Pinpoint the cell where the given text exists, returning its (X, Y) midpoint coordinate. 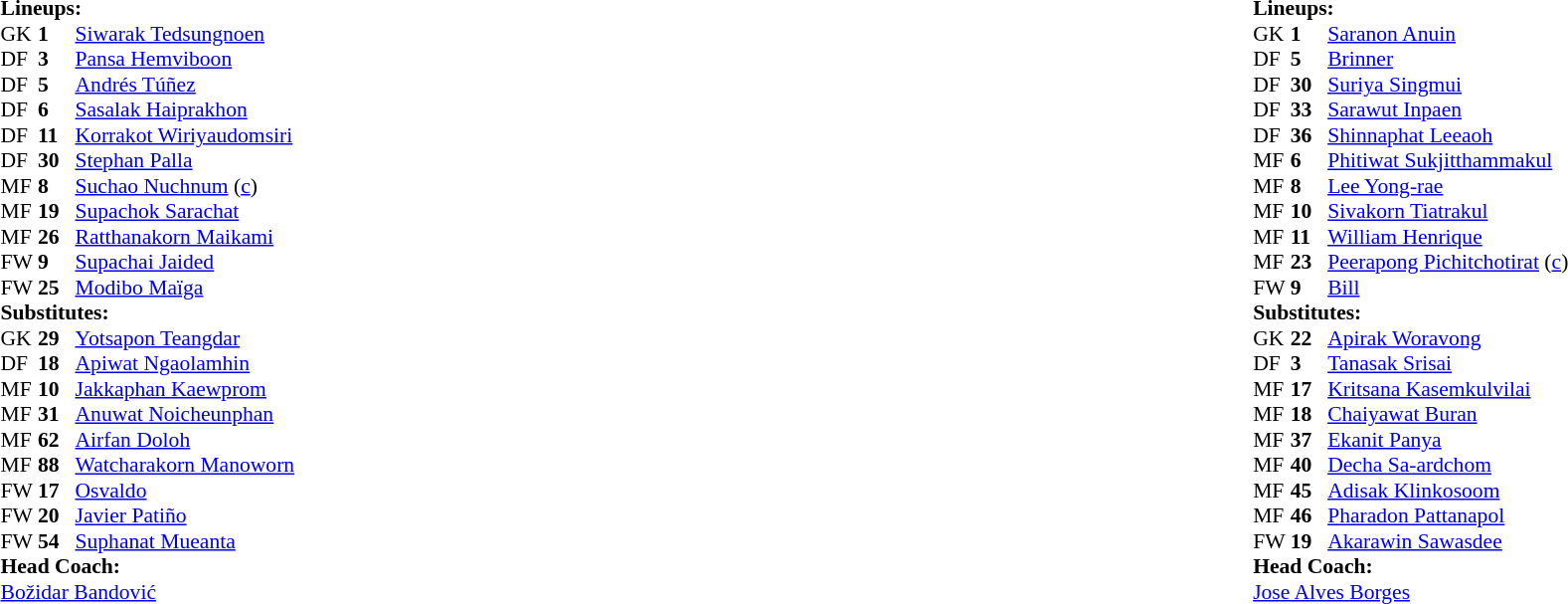
36 (1309, 135)
62 (57, 440)
Siwarak Tedsungnoen (185, 34)
William Henrique (1448, 237)
29 (57, 338)
Shinnaphat Leeaoh (1448, 135)
Yotsapon Teangdar (185, 338)
23 (1309, 262)
26 (57, 237)
Apirak Woravong (1448, 338)
25 (57, 288)
45 (1309, 491)
Pharadon Pattanapol (1448, 516)
Suchao Nuchnum (c) (185, 186)
33 (1309, 110)
Suphanat Mueanta (185, 541)
Lee Yong-rae (1448, 186)
Sivakorn Tiatrakul (1448, 212)
Airfan Doloh (185, 440)
Tanasak Srisai (1448, 363)
Sarawut Inpaen (1448, 110)
Sasalak Haiprakhon (185, 110)
Suriya Singmui (1448, 85)
Supachok Sarachat (185, 212)
Bill (1448, 288)
Modibo Maïga (185, 288)
Andrés Túñez (185, 85)
54 (57, 541)
Ratthanakorn Maikami (185, 237)
88 (57, 465)
Ekanit Panya (1448, 440)
Anuwat Noicheunphan (185, 415)
Supachai Jaided (185, 262)
Osvaldo (185, 491)
Jakkaphan Kaewprom (185, 389)
Korrakot Wiriyaudomsiri (185, 135)
Phitiwat Sukjitthammakul (1448, 160)
37 (1309, 440)
Apiwat Ngaolamhin (185, 363)
Peerapong Pichitchotirat (c) (1448, 262)
Brinner (1448, 59)
40 (1309, 465)
Adisak Klinkosoom (1448, 491)
46 (1309, 516)
Watcharakorn Manoworn (185, 465)
Javier Patiño (185, 516)
Chaiyawat Buran (1448, 415)
31 (57, 415)
Akarawin Sawasdee (1448, 541)
Saranon Anuin (1448, 34)
Decha Sa-ardchom (1448, 465)
Stephan Palla (185, 160)
Pansa Hemviboon (185, 59)
20 (57, 516)
22 (1309, 338)
Kritsana Kasemkulvilai (1448, 389)
